Determine the [X, Y] coordinate at the center of the cell enclosing the given text.  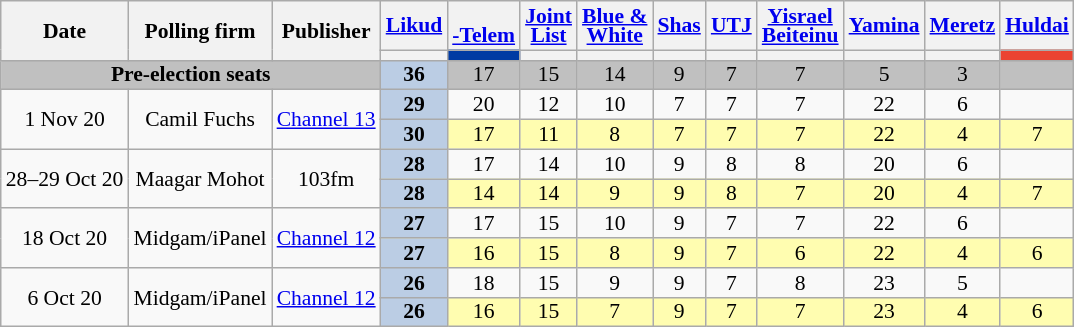
Publisher [326, 30]
1 Nov 20 [65, 120]
-Telem [484, 26]
18 Oct 20 [65, 238]
6 Oct 20 [65, 298]
Huldai [1037, 26]
UTJ [732, 26]
Channel 13 [326, 120]
Date [65, 30]
29 [414, 105]
JointList [548, 26]
36 [414, 75]
Polling firm [200, 30]
Pre-election seats [191, 75]
Maagar Mohot [200, 178]
Shas [678, 26]
103fm [326, 178]
Likud [414, 26]
Blue &White [614, 26]
3 [963, 75]
YisraelBeiteinu [800, 26]
18 [484, 283]
30 [414, 135]
Camil Fuchs [200, 120]
Meretz [963, 26]
Yamina [884, 26]
28–29 Oct 20 [65, 178]
12 [548, 105]
11 [548, 135]
